Extract the [X, Y] coordinate from the center of the cell holding the provided text.  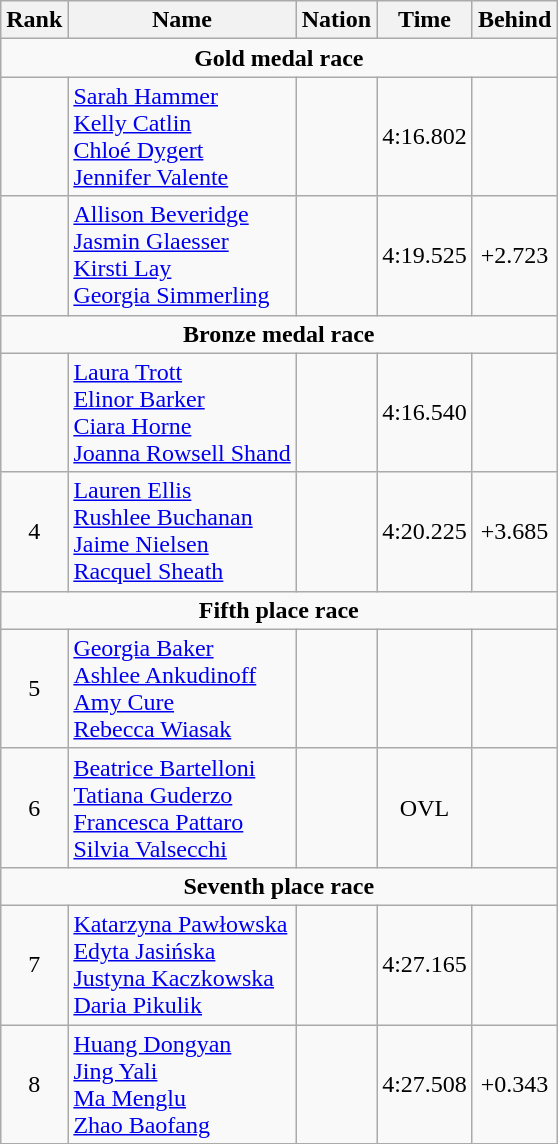
7 [34, 964]
+3.685 [514, 532]
Bronze medal race [279, 334]
OVL [425, 808]
Georgia BakerAshlee AnkudinoffAmy CureRebecca Wiasak [182, 688]
4:16.802 [425, 136]
4:19.525 [425, 256]
5 [34, 688]
4:27.165 [425, 964]
Time [425, 20]
Beatrice BartelloniTatiana GuderzoFrancesca PattaroSilvia Valsecchi [182, 808]
8 [34, 1084]
4:27.508 [425, 1084]
Fifth place race [279, 610]
4 [34, 532]
Allison BeveridgeJasmin GlaesserKirsti LayGeorgia Simmerling [182, 256]
Gold medal race [279, 58]
Name [182, 20]
Lauren EllisRushlee BuchananJaime NielsenRacquel Sheath [182, 532]
Katarzyna PawłowskaEdyta JasińskaJustyna KaczkowskaDaria Pikulik [182, 964]
Seventh place race [279, 886]
+2.723 [514, 256]
Behind [514, 20]
Sarah HammerKelly CatlinChloé DygertJennifer Valente [182, 136]
4:16.540 [425, 412]
Rank [34, 20]
Laura TrottElinor BarkerCiara HorneJoanna Rowsell Shand [182, 412]
Nation [336, 20]
+0.343 [514, 1084]
Huang DongyanJing YaliMa MengluZhao Baofang [182, 1084]
6 [34, 808]
4:20.225 [425, 532]
